Find where the given text appears and provide that cell's center as (X, Y) coordinate. 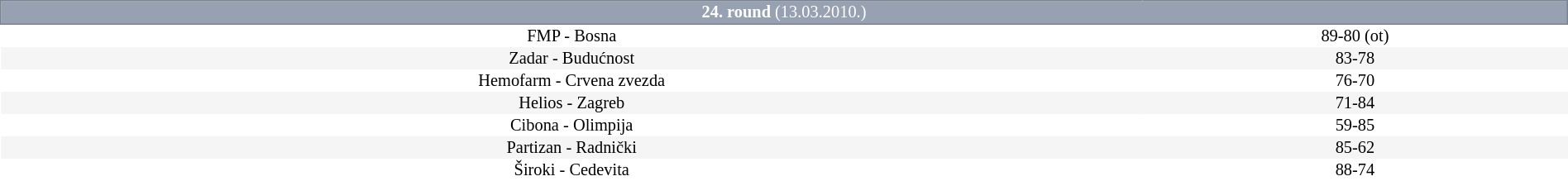
83-78 (1355, 58)
89-80 (ot) (1355, 36)
Partizan - Radnički (572, 147)
71-84 (1355, 102)
Cibona - Olimpija (572, 126)
24. round (13.03.2010.) (784, 12)
Široki - Cedevita (572, 170)
85-62 (1355, 147)
Helios - Zagreb (572, 102)
Hemofarm - Crvena zvezda (572, 81)
Zadar - Budućnost (572, 58)
88-74 (1355, 170)
76-70 (1355, 81)
59-85 (1355, 126)
FMP - Bosna (572, 36)
